Scan for the cell matching the given text and deliver its [X, Y] coordinate at center. 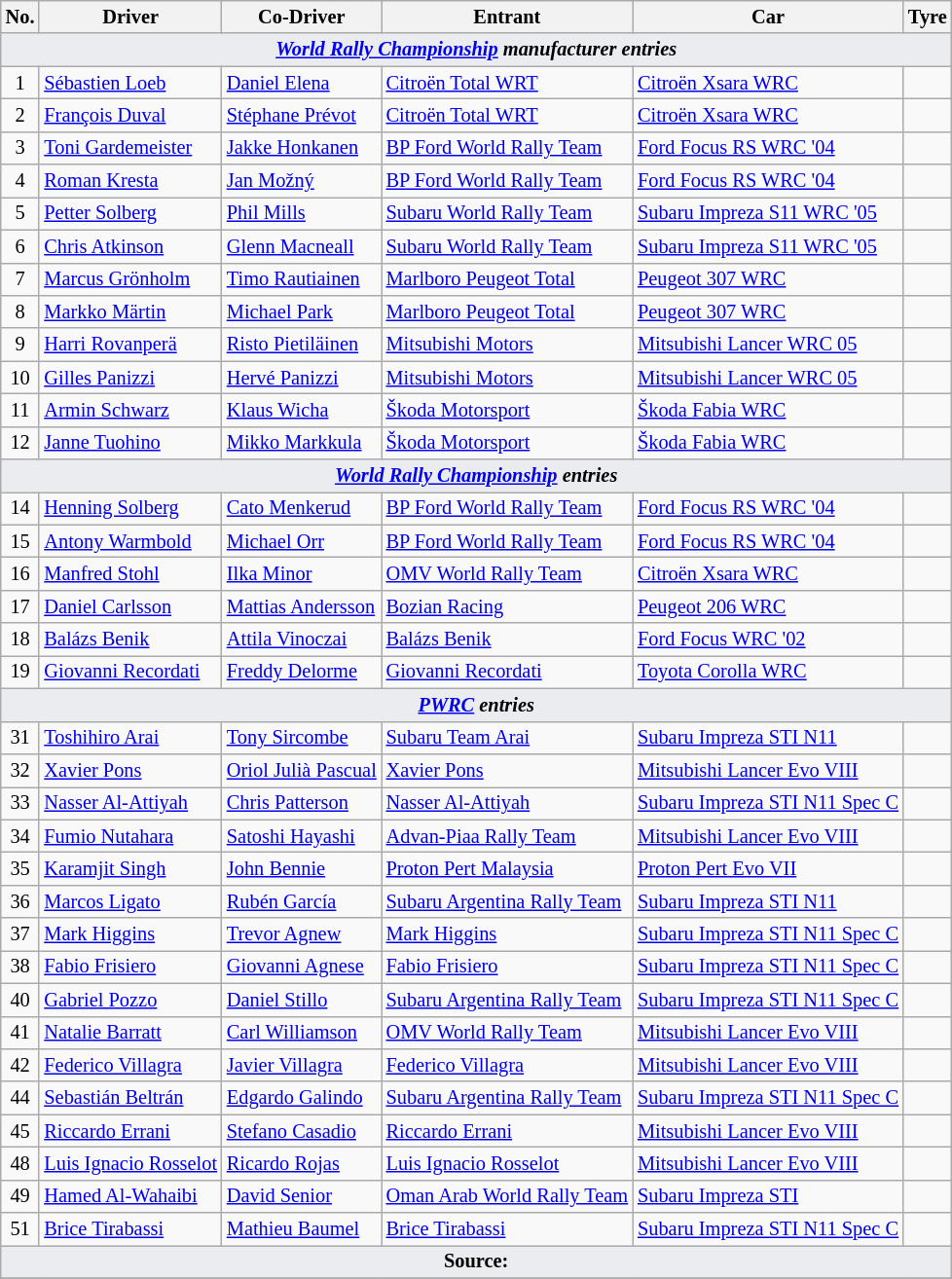
33 [20, 803]
Satoshi Hayashi [302, 836]
Timo Rautiainen [302, 279]
8 [20, 311]
Cato Menkerud [302, 508]
Stéphane Prévot [302, 115]
Hamed Al-Wahaibi [130, 1196]
38 [20, 967]
Attila Vinoczai [302, 639]
Oman Arab World Rally Team [507, 1196]
41 [20, 1033]
Janne Tuohino [130, 443]
4 [20, 181]
Glenn Macneall [302, 246]
Daniel Elena [302, 83]
Tony Sircombe [302, 738]
Henning Solberg [130, 508]
Subaru Team Arai [507, 738]
Proton Pert Evo VII [768, 868]
42 [20, 1065]
37 [20, 934]
36 [20, 901]
Freddy Delorme [302, 672]
Markko Märtin [130, 311]
9 [20, 345]
Gilles Panizzi [130, 378]
Klaus Wicha [302, 410]
Jakke Honkanen [302, 148]
Tyre [928, 17]
Oriol Julià Pascual [302, 770]
Carl Williamson [302, 1033]
Chris Atkinson [130, 246]
Petter Solberg [130, 213]
6 [20, 246]
31 [20, 738]
12 [20, 443]
Mathieu Baumel [302, 1229]
14 [20, 508]
Antony Warmbold [130, 541]
Ilka Minor [302, 573]
Daniel Stillo [302, 1000]
Trevor Agnew [302, 934]
David Senior [302, 1196]
Risto Pietiläinen [302, 345]
John Bennie [302, 868]
15 [20, 541]
Phil Mills [302, 213]
Gabriel Pozzo [130, 1000]
18 [20, 639]
34 [20, 836]
35 [20, 868]
Sébastien Loeb [130, 83]
Proton Pert Malaysia [507, 868]
World Rally Championship entries [477, 476]
Javier Villagra [302, 1065]
7 [20, 279]
Chris Patterson [302, 803]
40 [20, 1000]
5 [20, 213]
51 [20, 1229]
Ford Focus WRC '02 [768, 639]
Hervé Panizzi [302, 378]
Marcos Ligato [130, 901]
François Duval [130, 115]
Edgardo Galindo [302, 1098]
Natalie Barratt [130, 1033]
Mattias Andersson [302, 606]
Bozian Racing [507, 606]
Daniel Carlsson [130, 606]
Advan-Piaa Rally Team [507, 836]
No. [20, 17]
Giovanni Agnese [302, 967]
Jan Možný [302, 181]
PWRC entries [477, 705]
Rubén García [302, 901]
48 [20, 1163]
Armin Schwarz [130, 410]
Subaru Impreza STI [768, 1196]
Karamjit Singh [130, 868]
2 [20, 115]
Car [768, 17]
Toni Gardemeister [130, 148]
Manfred Stohl [130, 573]
49 [20, 1196]
Toyota Corolla WRC [768, 672]
Stefano Casadio [302, 1131]
Michael Park [302, 311]
Fumio Nutahara [130, 836]
10 [20, 378]
Roman Kresta [130, 181]
32 [20, 770]
Driver [130, 17]
Toshihiro Arai [130, 738]
17 [20, 606]
Entrant [507, 17]
19 [20, 672]
45 [20, 1131]
44 [20, 1098]
Ricardo Rojas [302, 1163]
Peugeot 206 WRC [768, 606]
Co-Driver [302, 17]
3 [20, 148]
Sebastián Beltrán [130, 1098]
1 [20, 83]
11 [20, 410]
Mikko Markkula [302, 443]
Michael Orr [302, 541]
World Rally Championship manufacturer entries [477, 50]
Harri Rovanperä [130, 345]
Source: [477, 1261]
Marcus Grönholm [130, 279]
16 [20, 573]
